Locate the cell with the specified text and output its [X, Y] center coordinate. 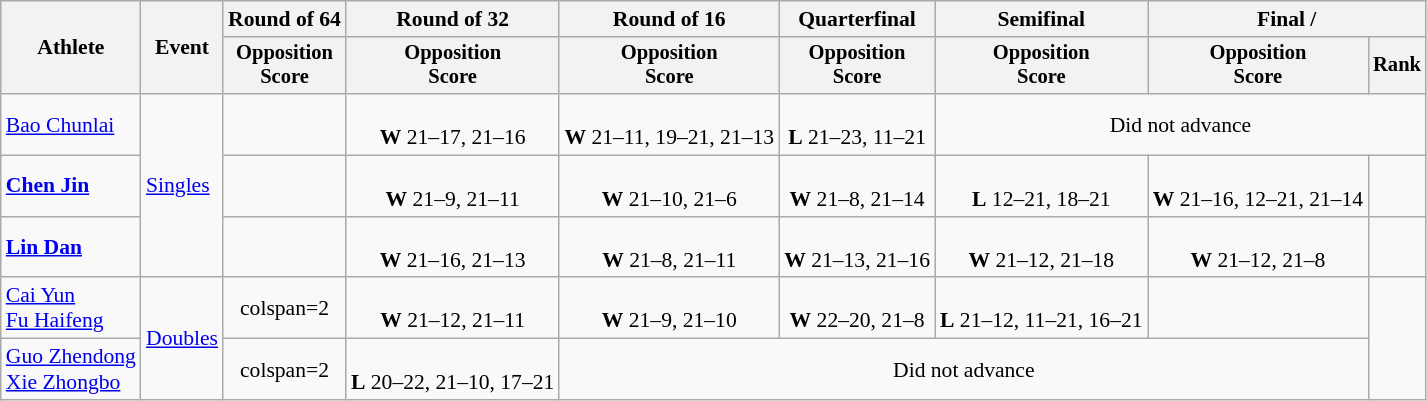
W 21–8, 21–14 [857, 186]
W 21–12, 21–18 [1042, 248]
Lin Dan [71, 248]
W 21–17, 21–16 [452, 124]
L 21–23, 11–21 [857, 124]
Cai YunFu Haifeng [71, 308]
W 21–12, 21–8 [1258, 248]
W 21–8, 21–11 [669, 248]
Doubles [182, 339]
L 21–12, 11–21, 16–21 [1042, 308]
L 20–22, 21–10, 17–21 [452, 370]
W 21–10, 21–6 [669, 186]
Round of 16 [669, 19]
Rank [1397, 66]
W 21–9, 21–10 [669, 308]
Bao Chunlai [71, 124]
Singles [182, 186]
Round of 64 [284, 19]
Guo ZhendongXie Zhongbo [71, 370]
W 21–9, 21–11 [452, 186]
Athlete [71, 48]
W 21–16, 21–13 [452, 248]
W 22–20, 21–8 [857, 308]
W 21–11, 19–21, 21–13 [669, 124]
W 21–12, 21–11 [452, 308]
Round of 32 [452, 19]
Chen Jin [71, 186]
L 12–21, 18–21 [1042, 186]
Final / [1287, 19]
Quarterfinal [857, 19]
W 21–13, 21–16 [857, 248]
Event [182, 48]
W 21–16, 12–21, 21–14 [1258, 186]
Semifinal [1042, 19]
